Scan for the cell matching the given text and deliver its [X, Y] coordinate at center. 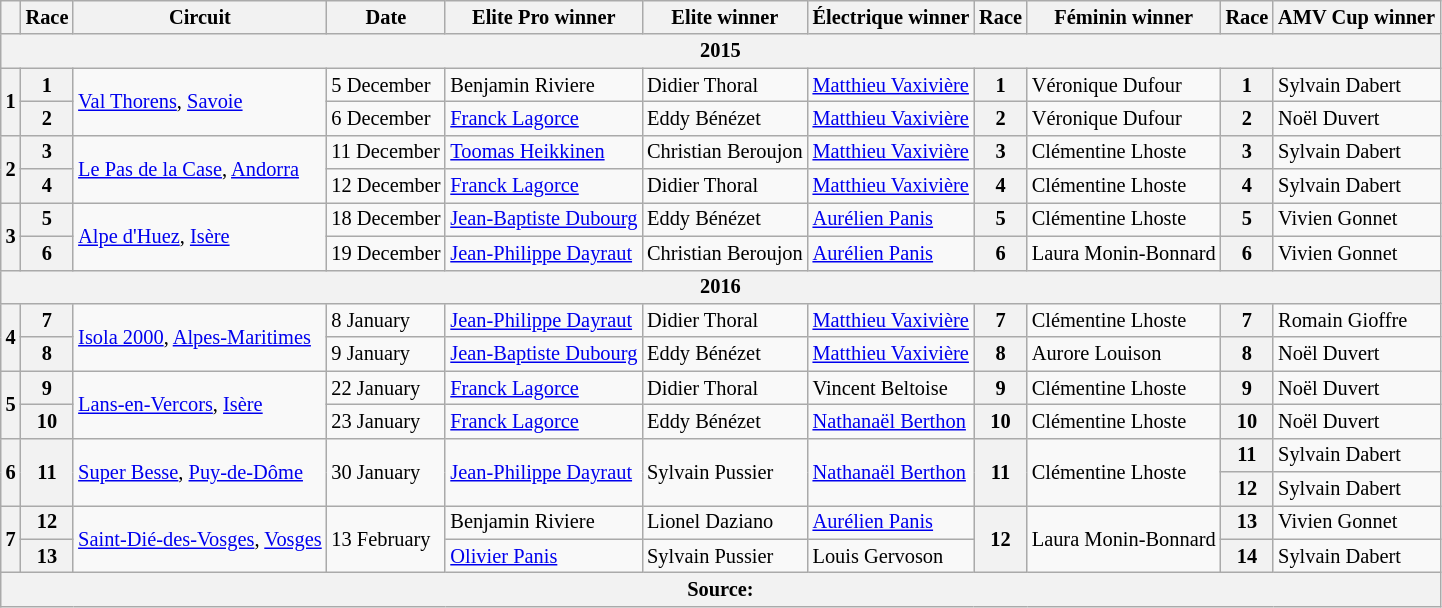
Toomas Heikkinen [544, 152]
Isola 2000, Alpes-Maritimes [200, 336]
Le Pas de la Case, Andorra [200, 168]
6 December [386, 118]
Date [386, 17]
2016 [720, 287]
Elite Pro winner [544, 17]
Super Besse, Puy-de-Dôme [200, 472]
11 December [386, 152]
Circuit [200, 17]
19 December [386, 253]
9 January [386, 354]
18 December [386, 219]
2015 [720, 51]
8 January [386, 320]
Féminin winner [1124, 17]
Lionel Daziano [724, 522]
14 [1248, 556]
Électrique winner [892, 17]
22 January [386, 388]
Aurore Louison [1124, 354]
Alpe d'Huez, Isère [200, 236]
AMV Cup winner [1356, 17]
13 February [386, 538]
Olivier Panis [544, 556]
5 December [386, 85]
Saint-Dié-des-Vosges, Vosges [200, 538]
Val Thorens, Savoie [200, 102]
Romain Gioffre [1356, 320]
Vincent Beltoise [892, 388]
Louis Gervoson [892, 556]
30 January [386, 472]
Lans-en-Vercors, Isère [200, 404]
Source: [720, 589]
23 January [386, 421]
12 December [386, 186]
Elite winner [724, 17]
